Scan for the cell matching the given text and deliver its (X, Y) coordinate at center. 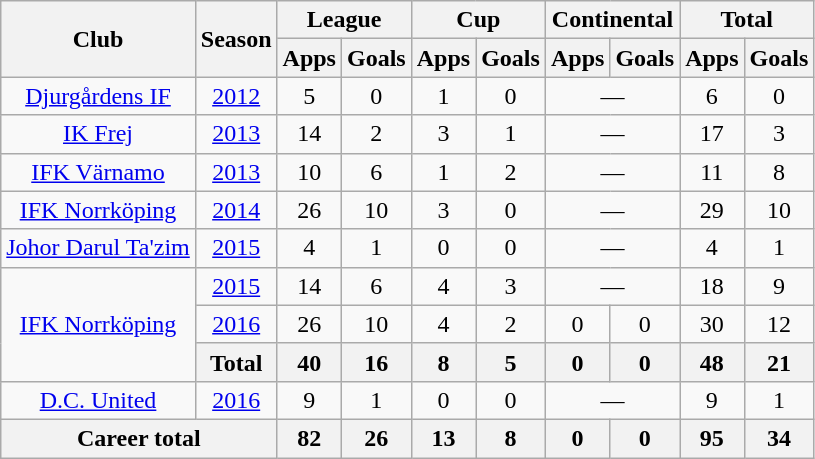
30 (712, 324)
2014 (236, 210)
95 (712, 438)
Cup (478, 20)
Djurgårdens IF (98, 96)
Season (236, 39)
34 (779, 438)
Johor Darul Ta'zim (98, 248)
16 (376, 362)
IFK Värnamo (98, 172)
D.C. United (98, 400)
2012 (236, 96)
11 (712, 172)
48 (712, 362)
Continental (612, 20)
17 (712, 134)
IK Frej (98, 134)
12 (779, 324)
40 (309, 362)
League (344, 20)
29 (712, 210)
21 (779, 362)
Club (98, 39)
18 (712, 286)
Career total (139, 438)
82 (309, 438)
13 (443, 438)
